Locate the cell with the specified text and output its (x, y) center coordinate. 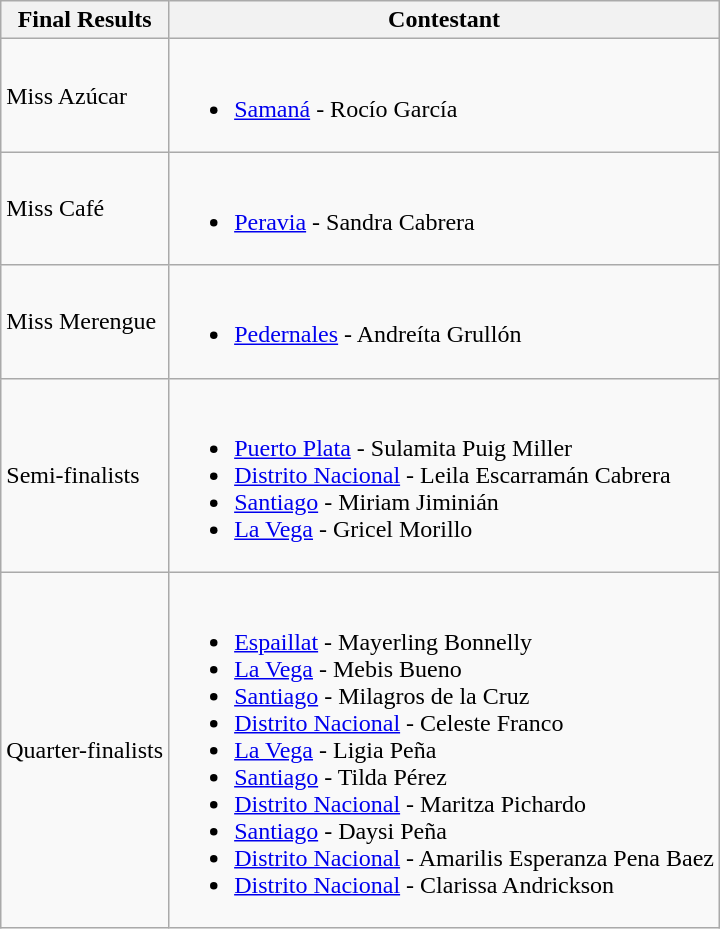
Contestant (444, 20)
Miss Café (85, 208)
Final Results (85, 20)
Pedernales - Andreíta Grullón (444, 322)
Samaná - Rocío García (444, 96)
Miss Merengue (85, 322)
Puerto Plata - Sulamita Puig MillerDistrito Nacional - Leila Escarramán CabreraSantiago - Miriam JiminiánLa Vega - Gricel Morillo (444, 475)
Quarter-finalists (85, 750)
Miss Azúcar (85, 96)
Semi-finalists (85, 475)
Peravia - Sandra Cabrera (444, 208)
